Extract the [X, Y] coordinate from the center of the cell holding the provided text.  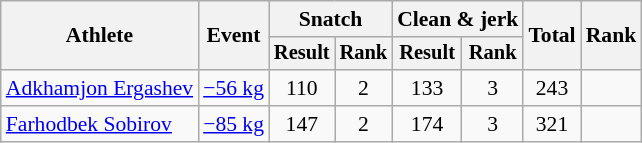
321 [552, 124]
Snatch [330, 19]
Adkhamjon Ergashev [100, 88]
−85 kg [234, 124]
−56 kg [234, 88]
Clean & jerk [458, 19]
Total [552, 36]
243 [552, 88]
Farhodbek Sobirov [100, 124]
110 [302, 88]
Athlete [100, 36]
147 [302, 124]
Event [234, 36]
133 [427, 88]
174 [427, 124]
